For the text-containing cell, return its midpoint in (x, y) coordinate format. 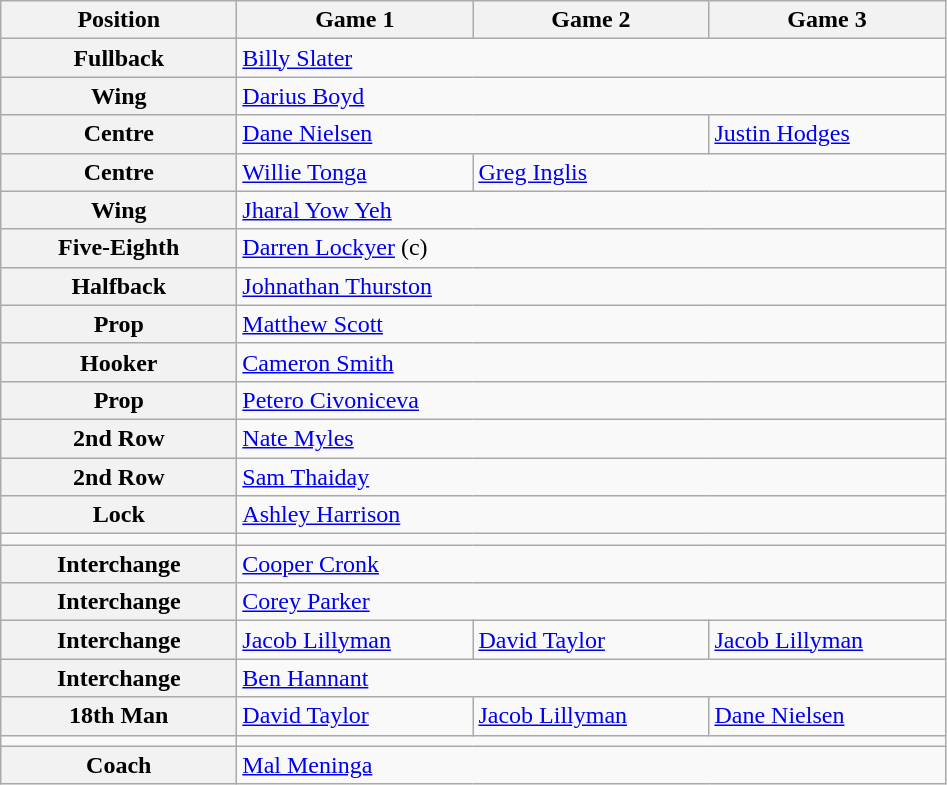
18th Man (119, 716)
Petero Civoniceva (591, 400)
Ashley Harrison (591, 515)
Darren Lockyer (c) (591, 248)
Game 1 (355, 20)
Jharal Yow Yeh (591, 210)
Darius Boyd (591, 96)
Game 2 (591, 20)
Johnathan Thurston (591, 286)
Willie Tonga (355, 172)
Hooker (119, 362)
Position (119, 20)
Mal Meninga (591, 765)
Coach (119, 765)
Billy Slater (591, 58)
Five-Eighth (119, 248)
Corey Parker (591, 602)
Sam Thaiday (591, 477)
Fullback (119, 58)
Cooper Cronk (591, 564)
Justin Hodges (827, 134)
Game 3 (827, 20)
Matthew Scott (591, 324)
Ben Hannant (591, 678)
Nate Myles (591, 438)
Lock (119, 515)
Greg Inglis (709, 172)
Halfback (119, 286)
Cameron Smith (591, 362)
